Capture the cell that displays the provided text and extract its (X, Y) central coordinate. 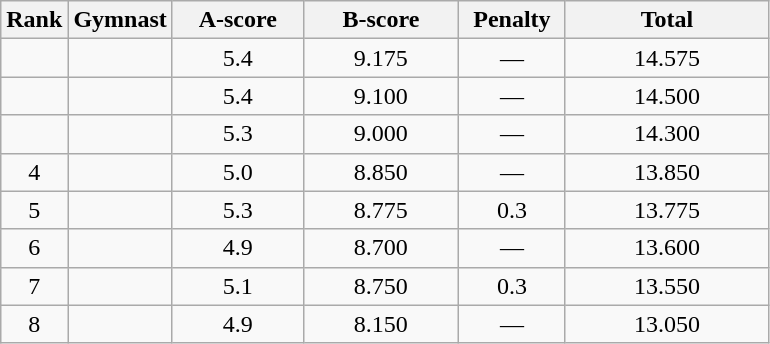
B-score (380, 20)
5.1 (238, 286)
4 (34, 172)
Gymnast (120, 20)
8 (34, 324)
13.600 (666, 248)
8.700 (380, 248)
8.750 (380, 286)
Rank (34, 20)
13.775 (666, 210)
8.150 (380, 324)
14.575 (666, 58)
13.550 (666, 286)
9.175 (380, 58)
9.100 (380, 96)
13.850 (666, 172)
14.300 (666, 134)
7 (34, 286)
8.775 (380, 210)
6 (34, 248)
14.500 (666, 96)
9.000 (380, 134)
8.850 (380, 172)
5.0 (238, 172)
Penalty (512, 20)
5 (34, 210)
A-score (238, 20)
Total (666, 20)
13.050 (666, 324)
